From the cell containing the given text, extract its center point as [X, Y] coordinate. 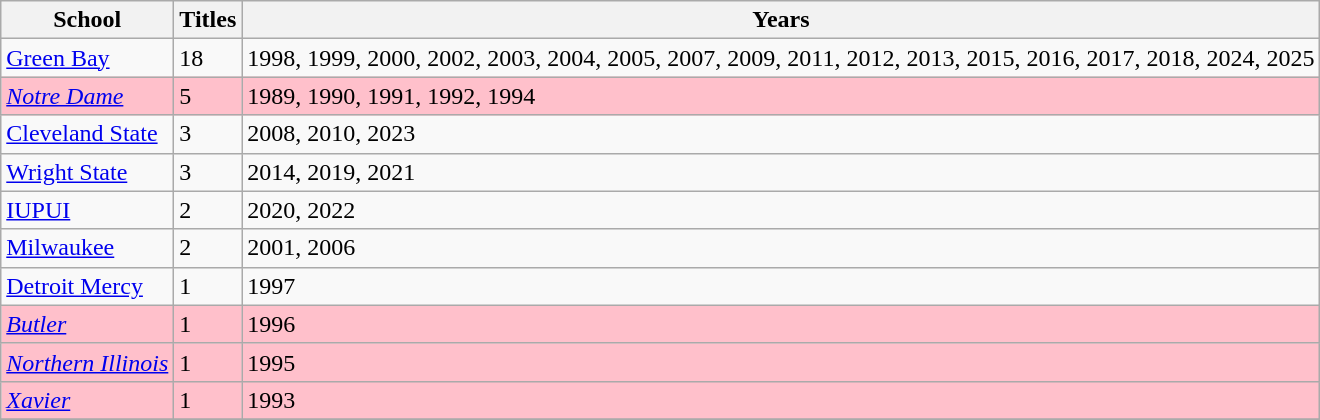
1993 [781, 400]
Notre Dame [88, 96]
Xavier [88, 400]
Titles [208, 20]
2020, 2022 [781, 210]
2001, 2006 [781, 248]
18 [208, 58]
IUPUI [88, 210]
1997 [781, 286]
Green Bay [88, 58]
Wright State [88, 172]
2008, 2010, 2023 [781, 134]
School [88, 20]
1998, 1999, 2000, 2002, 2003, 2004, 2005, 2007, 2009, 2011, 2012, 2013, 2015, 2016, 2017, 2018, 2024, 2025 [781, 58]
2014, 2019, 2021 [781, 172]
Years [781, 20]
Detroit Mercy [88, 286]
5 [208, 96]
1995 [781, 362]
Butler [88, 324]
1996 [781, 324]
1989, 1990, 1991, 1992, 1994 [781, 96]
Milwaukee [88, 248]
Cleveland State [88, 134]
Northern Illinois [88, 362]
